Capture the cell that displays the provided text and extract its [x, y] central coordinate. 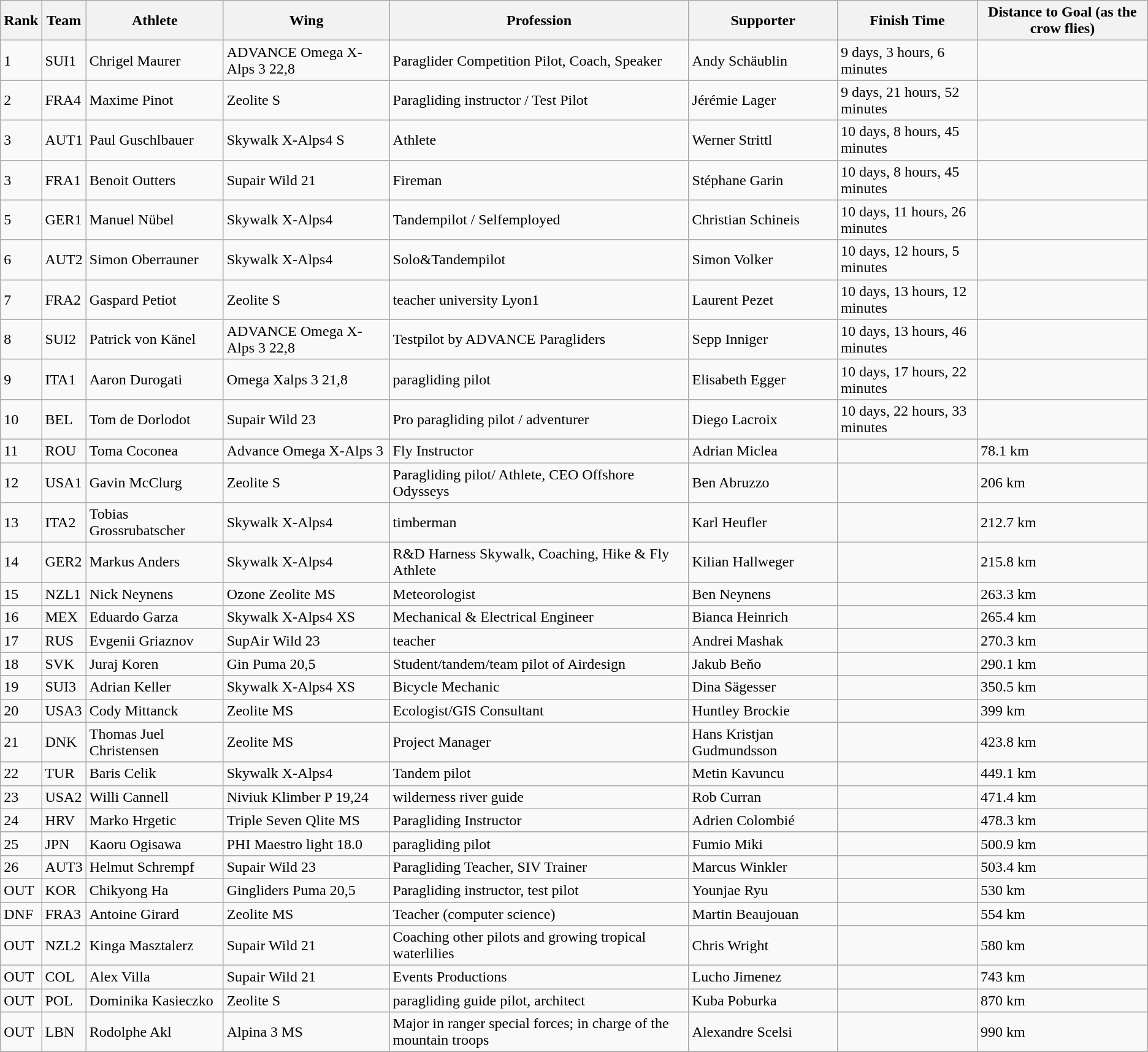
Ben Neynens [763, 594]
Paragliding Teacher, SIV Trainer [539, 867]
Meteorologist [539, 594]
Alex Villa [155, 977]
Aaron Durogati [155, 379]
DNF [21, 914]
Metin Kavuncu [763, 774]
503.4 km [1063, 867]
290.1 km [1063, 664]
8 [21, 340]
990 km [1063, 1032]
ITA1 [64, 379]
Alpina 3 MS [307, 1032]
GER2 [64, 563]
870 km [1063, 1001]
471.4 km [1063, 797]
9 days, 3 hours, 6 minutes [907, 60]
Adrien Colombié [763, 820]
FRA3 [64, 914]
Juraj Koren [155, 664]
206 km [1063, 482]
Fly Instructor [539, 451]
Marcus Winkler [763, 867]
FRA4 [64, 101]
Willi Cannell [155, 797]
RUS [64, 641]
Markus Anders [155, 563]
USA2 [64, 797]
Jakub Beňo [763, 664]
265.4 km [1063, 617]
Lucho Jimenez [763, 977]
Omega Xalps 3 21,8 [307, 379]
Dina Sägesser [763, 687]
BEL [64, 419]
Tobias Grossrubatscher [155, 522]
Supporter [763, 21]
LBN [64, 1032]
Coaching other pilots and growing tropical waterlilies [539, 945]
Fumio Miki [763, 844]
Distance to Goal (as the crow flies) [1063, 21]
Stéphane Garin [763, 180]
Ben Abruzzo [763, 482]
Profession [539, 21]
263.3 km [1063, 594]
Rank [21, 21]
10 days, 12 hours, 5 minutes [907, 260]
HRV [64, 820]
SUI3 [64, 687]
Team [64, 21]
teacher university Lyon1 [539, 299]
USA1 [64, 482]
Gaspard Petiot [155, 299]
AUT3 [64, 867]
5 [21, 219]
Kilian Hallweger [763, 563]
10 days, 11 hours, 26 minutes [907, 219]
25 [21, 844]
9 [21, 379]
Helmut Schrempf [155, 867]
13 [21, 522]
14 [21, 563]
Evgenii Griaznov [155, 641]
Student/tandem/team pilot of Airdesign [539, 664]
FRA2 [64, 299]
TUR [64, 774]
Manuel Nübel [155, 219]
20 [21, 711]
SupAir Wild 23 [307, 641]
78.1 km [1063, 451]
wilderness river guide [539, 797]
NZL2 [64, 945]
10 [21, 419]
teacher [539, 641]
580 km [1063, 945]
Niviuk Klimber P 19,24 [307, 797]
KOR [64, 890]
Rob Curran [763, 797]
ITA2 [64, 522]
Maxime Pinot [155, 101]
Werner Strittl [763, 140]
449.1 km [1063, 774]
Christian Schineis [763, 219]
Events Productions [539, 977]
Baris Celik [155, 774]
554 km [1063, 914]
AUT1 [64, 140]
paragliding guide pilot, architect [539, 1001]
Fireman [539, 180]
Hans Kristjan Gudmundsson [763, 742]
Chrigel Maurer [155, 60]
10 days, 13 hours, 46 minutes [907, 340]
270.3 km [1063, 641]
Kuba Poburka [763, 1001]
Ecologist/GIS Consultant [539, 711]
500.9 km [1063, 844]
Ozone Zeolite MS [307, 594]
Adrian Miclea [763, 451]
Younjae Ryu [763, 890]
Paul Guschlbauer [155, 140]
Adrian Keller [155, 687]
Gin Puma 20,5 [307, 664]
COL [64, 977]
Simon Oberrauner [155, 260]
Antoine Girard [155, 914]
Dominika Kasieczko [155, 1001]
24 [21, 820]
Simon Volker [763, 260]
Gavin McClurg [155, 482]
Laurent Pezet [763, 299]
16 [21, 617]
Rodolphe Akl [155, 1032]
Eduardo Garza [155, 617]
NZL1 [64, 594]
9 days, 21 hours, 52 minutes [907, 101]
SUI2 [64, 340]
Chikyong Ha [155, 890]
Andy Schäublin [763, 60]
10 days, 13 hours, 12 minutes [907, 299]
Bianca Heinrich [763, 617]
2 [21, 101]
Triple Seven Qlite MS [307, 820]
Thomas Juel Christensen [155, 742]
Tandempilot / Selfemployed [539, 219]
12 [21, 482]
Tom de Dorlodot [155, 419]
21 [21, 742]
Project Manager [539, 742]
Benoit Outters [155, 180]
R&D Harness Skywalk, Coaching, Hike & Fly Athlete [539, 563]
Solo&Tandempilot [539, 260]
MEX [64, 617]
Finish Time [907, 21]
26 [21, 867]
Bicycle Mechanic [539, 687]
Paragliding Instructor [539, 820]
Martin Beaujouan [763, 914]
Marko Hrgetic [155, 820]
Pro paragliding pilot / adventurer [539, 419]
423.8 km [1063, 742]
350.5 km [1063, 687]
Karl Heufler [763, 522]
Gingliders Puma 20,5 [307, 890]
743 km [1063, 977]
Teacher (computer science) [539, 914]
7 [21, 299]
Kaoru Ogisawa [155, 844]
Paraglider Competition Pilot, Coach, Speaker [539, 60]
15 [21, 594]
POL [64, 1001]
17 [21, 641]
Nick Neynens [155, 594]
Diego Lacroix [763, 419]
Paragliding instructor / Test Pilot [539, 101]
Advance Omega X-Alps 3 [307, 451]
Sepp Inniger [763, 340]
Tandem pilot [539, 774]
Patrick von Känel [155, 340]
Testpilot by ADVANCE Paragliders [539, 340]
USA3 [64, 711]
FRA1 [64, 180]
Wing [307, 21]
399 km [1063, 711]
19 [21, 687]
PHI Maestro light 18.0 [307, 844]
215.8 km [1063, 563]
GER1 [64, 219]
11 [21, 451]
Paragliding instructor, test pilot [539, 890]
Cody Mittanck [155, 711]
AUT2 [64, 260]
1 [21, 60]
10 days, 22 hours, 33 minutes [907, 419]
Huntley Brockie [763, 711]
SVK [64, 664]
530 km [1063, 890]
18 [21, 664]
Kinga Masztalerz [155, 945]
ROU [64, 451]
Elisabeth Egger [763, 379]
Mechanical & Electrical Engineer [539, 617]
10 days, 17 hours, 22 minutes [907, 379]
478.3 km [1063, 820]
22 [21, 774]
DNK [64, 742]
Chris Wright [763, 945]
212.7 km [1063, 522]
6 [21, 260]
Andrei Mashak [763, 641]
SUI1 [64, 60]
Toma Coconea [155, 451]
Skywalk X-Alps4 S [307, 140]
Alexandre Scelsi [763, 1032]
Major in ranger special forces; in charge of the mountain troops [539, 1032]
Jérémie Lager [763, 101]
JPN [64, 844]
timberman [539, 522]
23 [21, 797]
Paragliding pilot/ Athlete, CEO Offshore Odysseys [539, 482]
